Return the [X, Y] coordinate for the center point of the cell that contains the specified text.  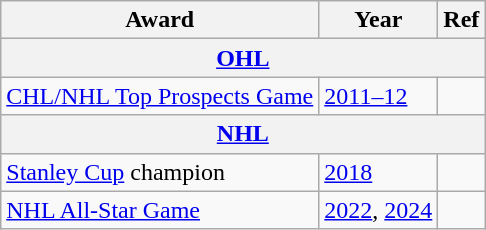
2018 [378, 172]
2022, 2024 [378, 210]
Stanley Cup champion [160, 172]
CHL/NHL Top Prospects Game [160, 96]
Ref [462, 20]
2011–12 [378, 96]
OHL [243, 58]
NHL All-Star Game [160, 210]
Year [378, 20]
Award [160, 20]
NHL [243, 134]
